Capture the cell that displays the provided text and extract its [x, y] central coordinate. 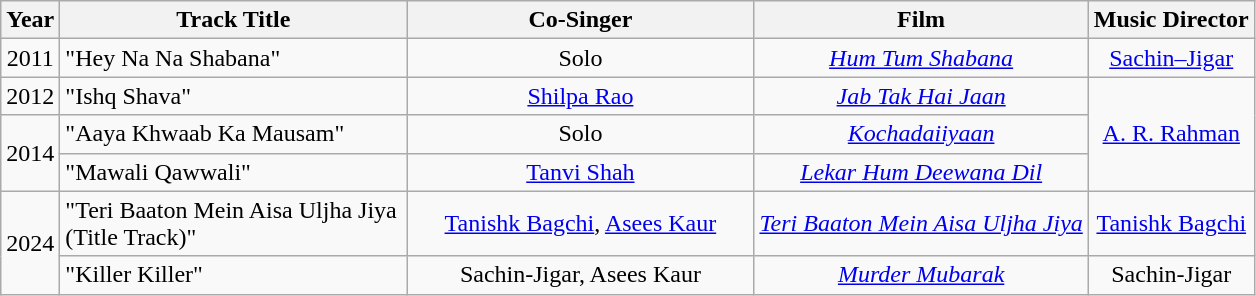
A. R. Rahman [1171, 134]
Kochadaiiyaan [921, 134]
Year [30, 20]
Hum Tum Shabana [921, 58]
2012 [30, 96]
"Ishq Shava" [234, 96]
Sachin-Jigar, Asees Kaur [580, 275]
2014 [30, 153]
Jab Tak Hai Jaan [921, 96]
"Teri Baaton Mein Aisa Uljha Jiya (Title Track)" [234, 224]
2024 [30, 242]
Track Title [234, 20]
Tanvi Shah [580, 172]
"Hey Na Na Shabana" [234, 58]
Lekar Hum Deewana Dil [921, 172]
Tanishk Bagchi [1171, 224]
Co-Singer [580, 20]
Film [921, 20]
2011 [30, 58]
Teri Baaton Mein Aisa Uljha Jiya [921, 224]
Music Director [1171, 20]
"Killer Killer" [234, 275]
"Mawali Qawwali" [234, 172]
Sachin-Jigar [1171, 275]
Sachin–Jigar [1171, 58]
Murder Mubarak [921, 275]
Shilpa Rao [580, 96]
"Aaya Khwaab Ka Mausam" [234, 134]
Tanishk Bagchi, Asees Kaur [580, 224]
